Find where the given text appears and provide that cell's center as (X, Y) coordinate. 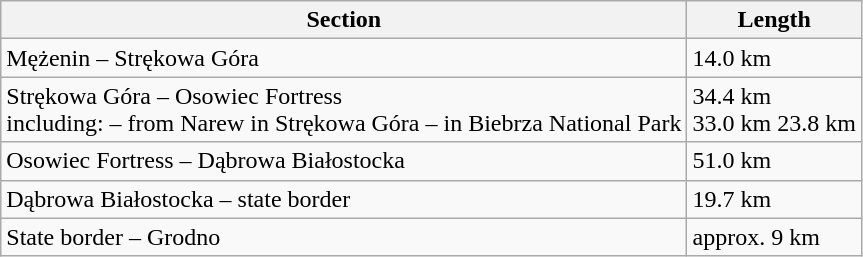
34.4 km33.0 km 23.8 km (774, 110)
Length (774, 20)
approx. 9 km (774, 237)
51.0 km (774, 161)
Strękowa Góra – Osowiec Fortressincluding: – from Narew in Strękowa Góra – in Biebrza National Park (344, 110)
14.0 km (774, 58)
Mężenin – Strękowa Góra (344, 58)
19.7 km (774, 199)
Dąbrowa Białostocka – state border (344, 199)
State border – Grodno (344, 237)
Osowiec Fortress – Dąbrowa Białostocka (344, 161)
Section (344, 20)
